Scan for the cell matching the given text and deliver its (x, y) coordinate at center. 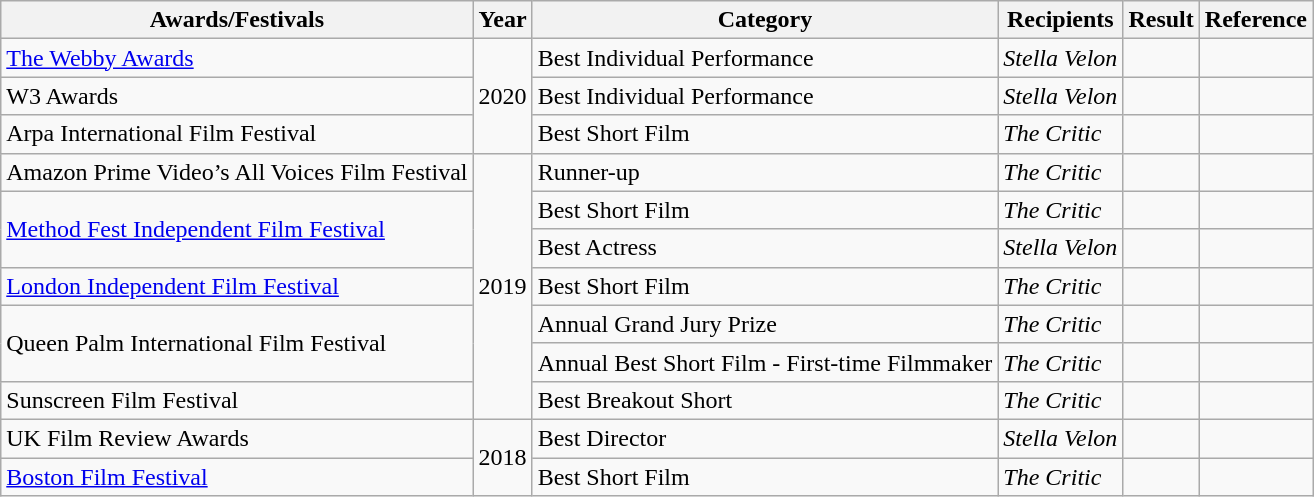
Best Breakout Short (765, 400)
Recipients (1060, 20)
Annual Grand Jury Prize (765, 324)
Year (502, 20)
W3 Awards (237, 96)
Runner-up (765, 172)
Sunscreen Film Festival (237, 400)
London Independent Film Festival (237, 286)
Result (1161, 20)
Queen Palm International Film Festival (237, 343)
2018 (502, 457)
Annual Best Short Film - First-time Filmmaker (765, 362)
Category (765, 20)
UK Film Review Awards (237, 438)
Boston Film Festival (237, 477)
Awards/Festivals (237, 20)
Method Fest Independent Film Festival (237, 229)
Best Actress (765, 248)
Arpa International Film Festival (237, 134)
Reference (1256, 20)
2019 (502, 286)
The Webby Awards (237, 58)
2020 (502, 96)
Best Director (765, 438)
Amazon Prime Video’s All Voices Film Festival (237, 172)
